Provide the (x, y) coordinate of the cell's center where the given text is located.  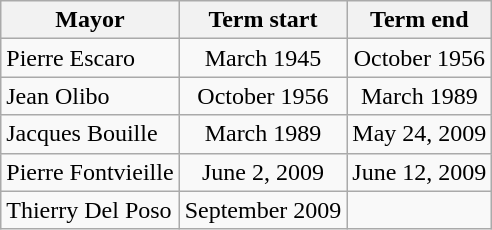
May 24, 2009 (420, 134)
Term end (420, 20)
Mayor (90, 20)
June 12, 2009 (420, 172)
March 1945 (263, 58)
Pierre Escaro (90, 58)
Term start (263, 20)
Pierre Fontvieille (90, 172)
Jean Olibo (90, 96)
September 2009 (263, 210)
Jacques Bouille (90, 134)
Thierry Del Poso (90, 210)
June 2, 2009 (263, 172)
